Provide the [X, Y] coordinate of the cell's center where the given text is located.  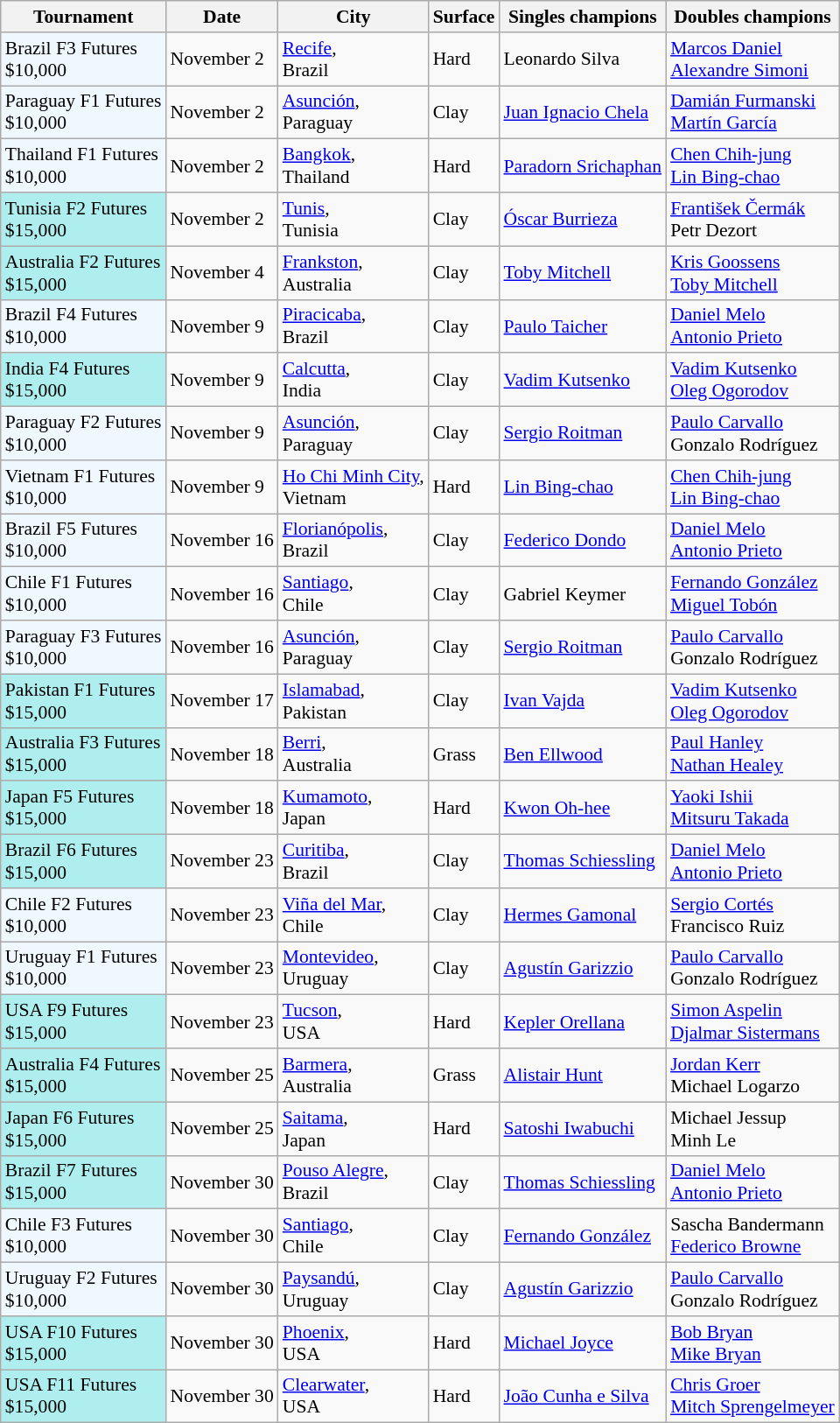
Chris Groer Mitch Sprengelmeyer [752, 1397]
Paulo Taicher [583, 326]
Brazil F5 Futures$10,000 [84, 541]
Gabriel Keymer [583, 593]
USA F9 Futures$15,000 [84, 1022]
City [353, 17]
Chile F1 Futures$10,000 [84, 593]
Viña del Mar,Chile [353, 915]
Brazil F7 Futures$15,000 [84, 1181]
Japan F6 Futures$15,000 [84, 1129]
Ho Chi Minh City,Vietnam [353, 487]
Thailand F1 Futures$10,000 [84, 166]
Japan F5 Futures$15,000 [84, 809]
Brazil F3 Futures$10,000 [84, 60]
Kepler Orellana [583, 1022]
Paradorn Srichaphan [583, 166]
Paraguay F3 Futures$10,000 [84, 648]
Michael Jessup Minh Le [752, 1129]
Doubles champions [752, 17]
Islamabad,Pakistan [353, 700]
Óscar Burrieza [583, 219]
Paysandú,Uruguay [353, 1290]
Recife,Brazil [353, 60]
João Cunha e Silva [583, 1397]
Fernando González [583, 1236]
Vietnam F1 Futures$10,000 [84, 487]
Paul Hanley Nathan Healey [752, 754]
November 4 [222, 273]
USA F11 Futures$15,000 [84, 1397]
Paraguay F2 Futures$10,000 [84, 434]
Hermes Gamonal [583, 915]
Tunis,Tunisia [353, 219]
Kris Goossens Toby Mitchell [752, 273]
Federico Dondo [583, 541]
November 17 [222, 700]
Montevideo,Uruguay [353, 968]
Singles champions [583, 17]
Sascha Bandermann Federico Browne [752, 1236]
Vadim Kutsenko [583, 380]
Juan Ignacio Chela [583, 112]
Paraguay F1 Futures$10,000 [84, 112]
Alistair Hunt [583, 1075]
Fernando González Miguel Tobón [752, 593]
Saitama,Japan [353, 1129]
India F4 Futures$15,000 [84, 380]
Brazil F6 Futures$15,000 [84, 861]
František Čermák Petr Dezort [752, 219]
Kumamoto,Japan [353, 809]
Berri,Australia [353, 754]
Bob Bryan Mike Bryan [752, 1342]
Lin Bing-chao [583, 487]
Date [222, 17]
Brazil F4 Futures$10,000 [84, 326]
Sergio Cortés Francisco Ruiz [752, 915]
Barmera,Australia [353, 1075]
Ivan Vajda [583, 700]
Florianópolis,Brazil [353, 541]
Bangkok,Thailand [353, 166]
Chile F2 Futures$10,000 [84, 915]
Calcutta,India [353, 380]
Uruguay F1 Futures$10,000 [84, 968]
Satoshi Iwabuchi [583, 1129]
Jordan Kerr Michael Logarzo [752, 1075]
Chile F3 Futures$10,000 [84, 1236]
Uruguay F2 Futures$10,000 [84, 1290]
Pakistan F1 Futures$15,000 [84, 700]
Tucson,USA [353, 1022]
Phoenix,USA [353, 1342]
Australia F3 Futures$15,000 [84, 754]
Tournament [84, 17]
Leonardo Silva [583, 60]
Kwon Oh-hee [583, 809]
Marcos Daniel Alexandre Simoni [752, 60]
Pouso Alegre,Brazil [353, 1181]
Damián Furmanski Martín García [752, 112]
Michael Joyce [583, 1342]
Australia F2 Futures$15,000 [84, 273]
Curitiba,Brazil [353, 861]
Australia F4 Futures$15,000 [84, 1075]
Simon Aspelin Djalmar Sistermans [752, 1022]
Toby Mitchell [583, 273]
Frankston,Australia [353, 273]
Clearwater,USA [353, 1397]
Surface [464, 17]
Ben Ellwood [583, 754]
USA F10 Futures$15,000 [84, 1342]
Piracicaba,Brazil [353, 326]
Yaoki Ishii Mitsuru Takada [752, 809]
Tunisia F2 Futures$15,000 [84, 219]
